Identify which cell holds the provided text, then report its [X, Y] central coordinate. 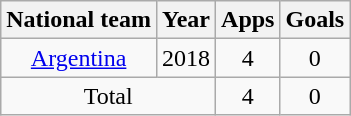
2018 [186, 58]
Goals [315, 20]
Argentina [79, 58]
Year [186, 20]
Apps [248, 20]
Total [108, 96]
National team [79, 20]
